Pinpoint the cell where the given text exists, returning its (x, y) midpoint coordinate. 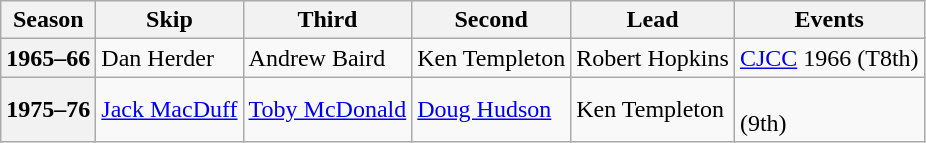
CJCC 1966 (T8th) (829, 58)
Third (328, 20)
1965–66 (48, 58)
Dan Herder (170, 58)
Lead (653, 20)
Second (492, 20)
Andrew Baird (328, 58)
Toby McDonald (328, 110)
Skip (170, 20)
(9th) (829, 110)
Jack MacDuff (170, 110)
Events (829, 20)
Season (48, 20)
Robert Hopkins (653, 58)
1975–76 (48, 110)
Doug Hudson (492, 110)
